Find where the given text appears and provide that cell's center as (x, y) coordinate. 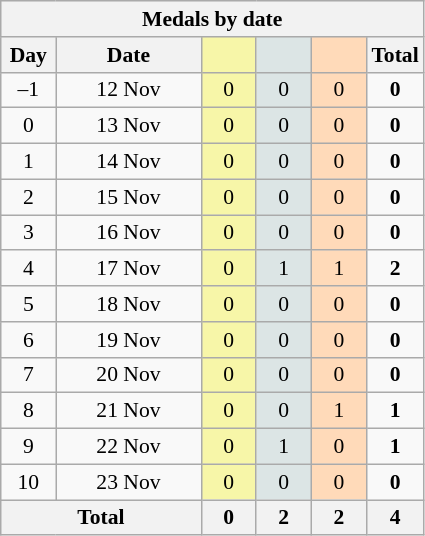
16 Nov (128, 233)
Date (128, 55)
12 Nov (128, 90)
–1 (28, 90)
22 Nov (128, 447)
5 (28, 304)
21 Nov (128, 411)
19 Nov (128, 340)
Day (28, 55)
3 (28, 233)
Medals by date (212, 19)
17 Nov (128, 269)
6 (28, 340)
13 Nov (128, 126)
18 Nov (128, 304)
9 (28, 447)
15 Nov (128, 197)
8 (28, 411)
23 Nov (128, 482)
20 Nov (128, 375)
7 (28, 375)
14 Nov (128, 162)
10 (28, 482)
